Extract the [X, Y] coordinate from the center of the cell holding the provided text.  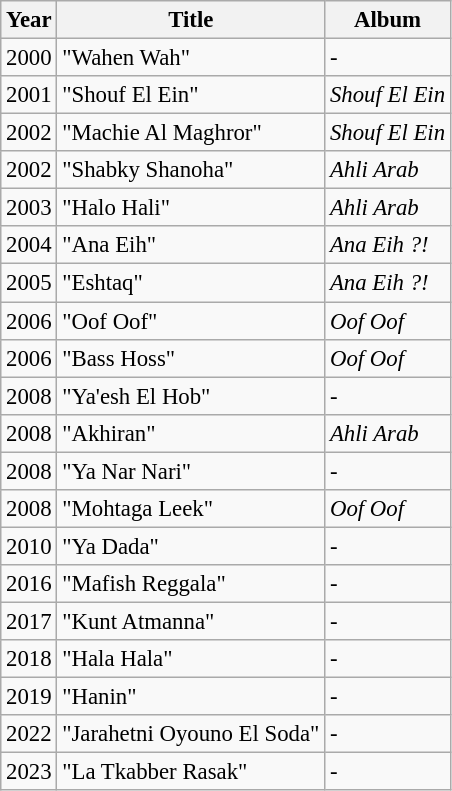
2018 [29, 659]
2017 [29, 621]
"Shabky Shanoha" [191, 170]
"La Tkabber Rasak" [191, 772]
"Hala Hala" [191, 659]
2010 [29, 546]
2005 [29, 283]
2019 [29, 697]
2022 [29, 734]
"Shouf El Ein" [191, 95]
Album [388, 20]
2004 [29, 245]
"Akhiran" [191, 433]
"Ya Dada" [191, 546]
"Ana Eih" [191, 245]
"Eshtaq" [191, 283]
"Ya Nar Nari" [191, 471]
"Mafish Reggala" [191, 584]
Title [191, 20]
2003 [29, 208]
"Oof Oof" [191, 321]
"Kunt Atmanna" [191, 621]
"Wahen Wah" [191, 58]
"Hanin" [191, 697]
2000 [29, 58]
2001 [29, 95]
"Ya'esh El Hob" [191, 396]
"Bass Hoss" [191, 358]
"Halo Hali" [191, 208]
"Jarahetni Oyouno El Soda" [191, 734]
Year [29, 20]
2023 [29, 772]
2016 [29, 584]
"Mohtaga Leek" [191, 509]
"Machie Al Maghror" [191, 133]
